Find where the given text appears and provide that cell's center as [X, Y] coordinate. 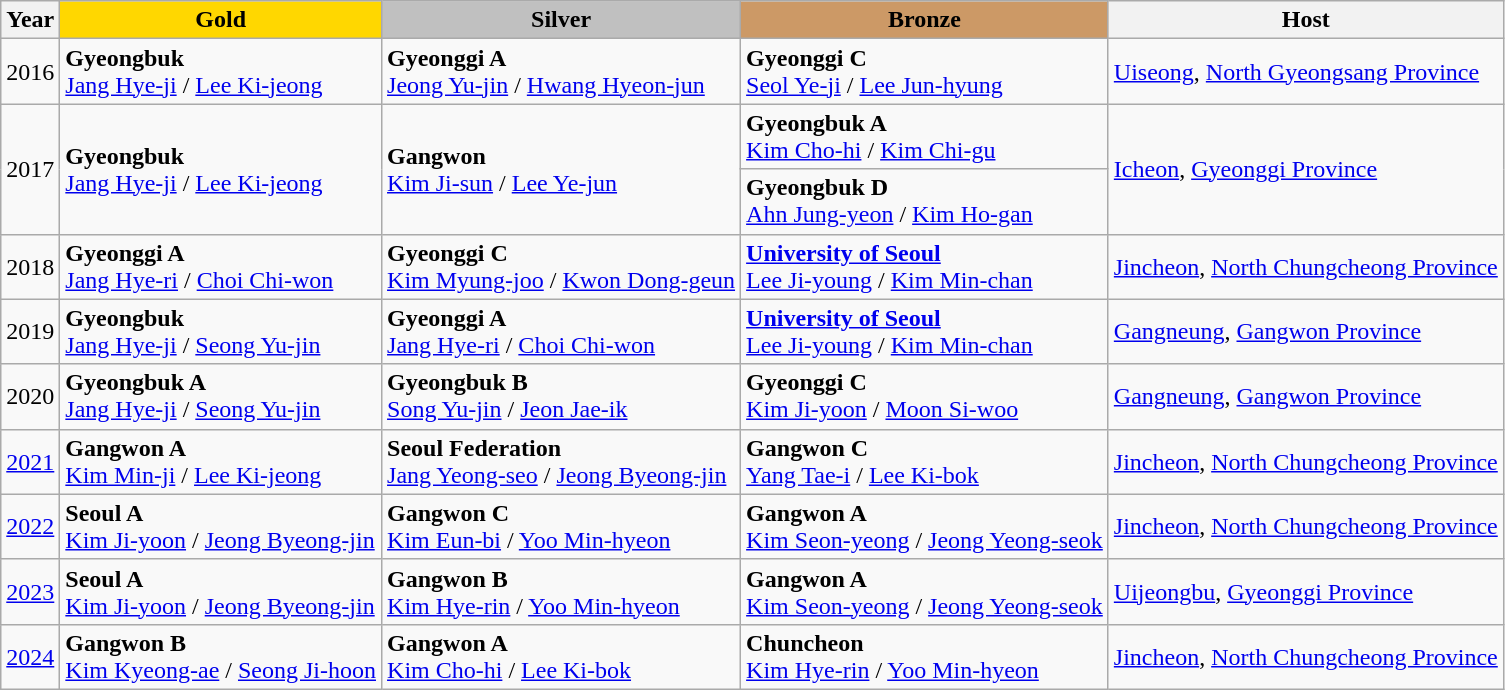
Gangwon CKim Eun-bi / Yoo Min-hyeon [562, 526]
2024 [30, 656]
2020 [30, 396]
Uijeongbu, Gyeonggi Province [1306, 592]
Bronze [925, 20]
Silver [562, 20]
Gyeongbuk AJang Hye-ji / Seong Yu-jin [221, 396]
ChuncheonKim Hye-rin / Yoo Min-hyeon [925, 656]
Seoul FederationJang Yeong-seo / Jeong Byeong-jin [562, 462]
Gangwon AKim Cho-hi / Lee Ki-bok [562, 656]
Gangwon CYang Tae-i / Lee Ki-bok [925, 462]
Gyeongbuk DAhn Jung-yeon / Kim Ho-gan [925, 202]
2018 [30, 266]
Gyeonggi AJeong Yu-jin / Hwang Hyeon-jun [562, 72]
2022 [30, 526]
2021 [30, 462]
Year [30, 20]
Icheon, Gyeonggi Province [1306, 169]
2017 [30, 169]
2016 [30, 72]
Gold [221, 20]
2023 [30, 592]
Gangwon BKim Hye-rin / Yoo Min-hyeon [562, 592]
Gangwon AKim Min-ji / Lee Ki-jeong [221, 462]
Gyeongbuk BSong Yu-jin / Jeon Jae-ik [562, 396]
Gyeonggi CKim Ji-yoon / Moon Si-woo [925, 396]
Host [1306, 20]
Uiseong, North Gyeongsang Province [1306, 72]
GyeongbukJang Hye-ji / Seong Yu-jin [221, 332]
2019 [30, 332]
GangwonKim Ji-sun / Lee Ye-jun [562, 169]
Gyeonggi CKim Myung-joo / Kwon Dong-geun [562, 266]
Gangwon BKim Kyeong-ae / Seong Ji-hoon [221, 656]
Gyeongbuk AKim Cho-hi / Kim Chi-gu [925, 136]
Gyeonggi CSeol Ye-ji / Lee Jun-hyung [925, 72]
